Search for the cell housing the specified text and yield its (x, y) center coordinate. 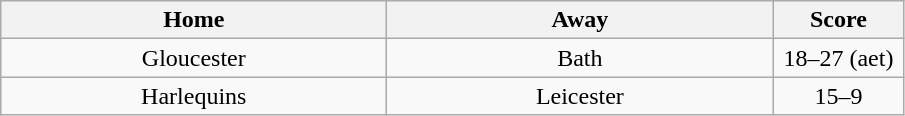
Gloucester (194, 58)
Harlequins (194, 96)
18–27 (aet) (838, 58)
Score (838, 20)
Away (580, 20)
Bath (580, 58)
Home (194, 20)
Leicester (580, 96)
15–9 (838, 96)
